Detect which cell encompasses the target text, then output its [x, y] center coordinate. 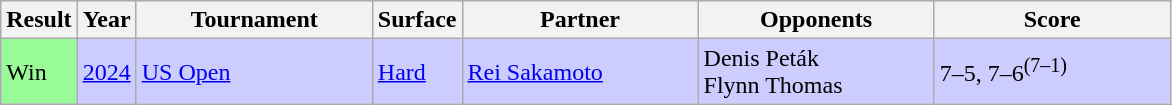
Result [39, 20]
Tournament [254, 20]
7–5, 7–6(7–1) [1052, 72]
Opponents [816, 20]
Denis Peták Flynn Thomas [816, 72]
2024 [106, 72]
Score [1052, 20]
Partner [580, 20]
Surface [417, 20]
Rei Sakamoto [580, 72]
US Open [254, 72]
Hard [417, 72]
Win [39, 72]
Year [106, 20]
